Return [X, Y] of the center of cell containing provided text 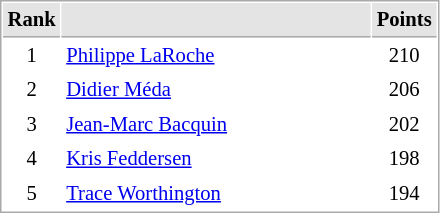
Trace Worthington [216, 194]
Philippe LaRoche [216, 56]
Jean-Marc Bacquin [216, 124]
5 [32, 194]
2 [32, 90]
198 [404, 158]
206 [404, 90]
Points [404, 20]
1 [32, 56]
Didier Méda [216, 90]
3 [32, 124]
202 [404, 124]
210 [404, 56]
194 [404, 194]
Rank [32, 20]
4 [32, 158]
Kris Feddersen [216, 158]
